Output the [X, Y] coordinate of the center of the cell containing the given text.  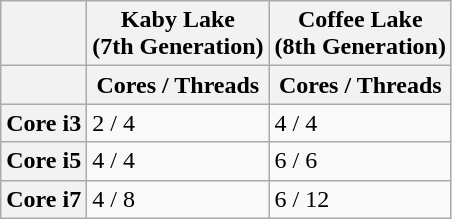
6 / 6 [360, 161]
2 / 4 [178, 123]
6 / 12 [360, 199]
Kaby Lake(7th Generation) [178, 34]
Coffee Lake(8th Generation) [360, 34]
Core i7 [44, 199]
4 / 8 [178, 199]
Core i3 [44, 123]
Core i5 [44, 161]
